Provide the (x, y) coordinate of the cell's center where the given text is located.  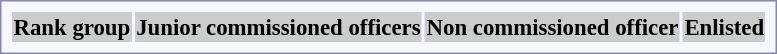
Junior commissioned officers (278, 27)
Rank group (72, 27)
Enlisted (724, 27)
Non commissioned officer (552, 27)
